Determine the [x, y] coordinate at the center of the cell enclosing the given text.  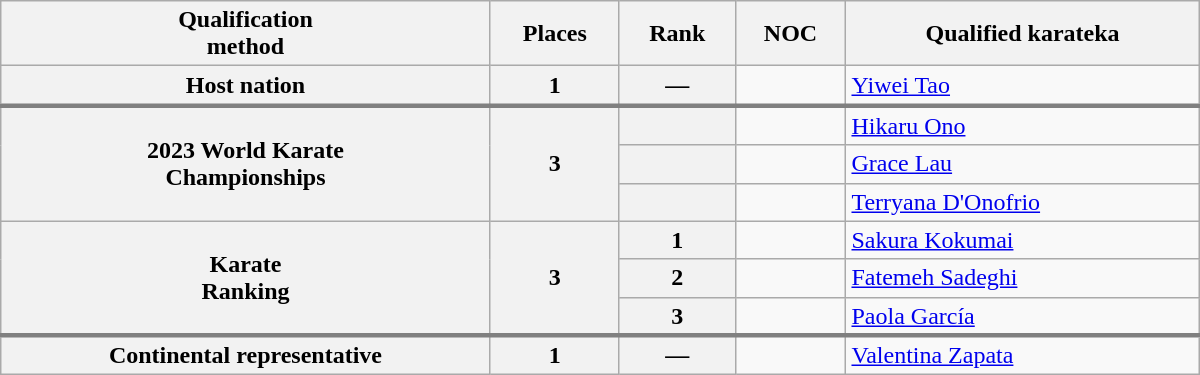
Places [554, 34]
Continental representative [246, 355]
Host nation [246, 86]
KarateRanking [246, 278]
Terryana D'Onofrio [1022, 202]
2023 World KarateChampionships [246, 163]
Rank [677, 34]
Paola García [1022, 316]
Sakura Kokumai [1022, 240]
Valentina Zapata [1022, 355]
Yiwei Tao [1022, 86]
2 [677, 278]
Fatemeh Sadeghi [1022, 278]
Qualified karateka [1022, 34]
Grace Lau [1022, 164]
NOC [790, 34]
Qualificationmethod [246, 34]
Hikaru Ono [1022, 125]
